Pinpoint the cell where the given text exists, returning its (X, Y) midpoint coordinate. 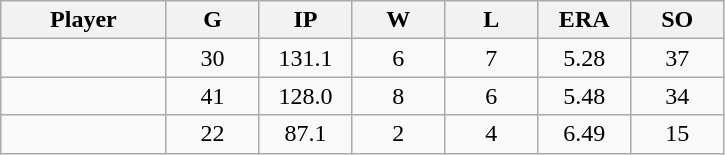
37 (678, 58)
L (492, 20)
34 (678, 96)
30 (212, 58)
W (398, 20)
4 (492, 134)
7 (492, 58)
G (212, 20)
2 (398, 134)
5.28 (584, 58)
131.1 (306, 58)
6.49 (584, 134)
SO (678, 20)
41 (212, 96)
22 (212, 134)
5.48 (584, 96)
87.1 (306, 134)
IP (306, 20)
128.0 (306, 96)
8 (398, 96)
ERA (584, 20)
Player (84, 20)
15 (678, 134)
